Return [X, Y] of the center of cell containing provided text 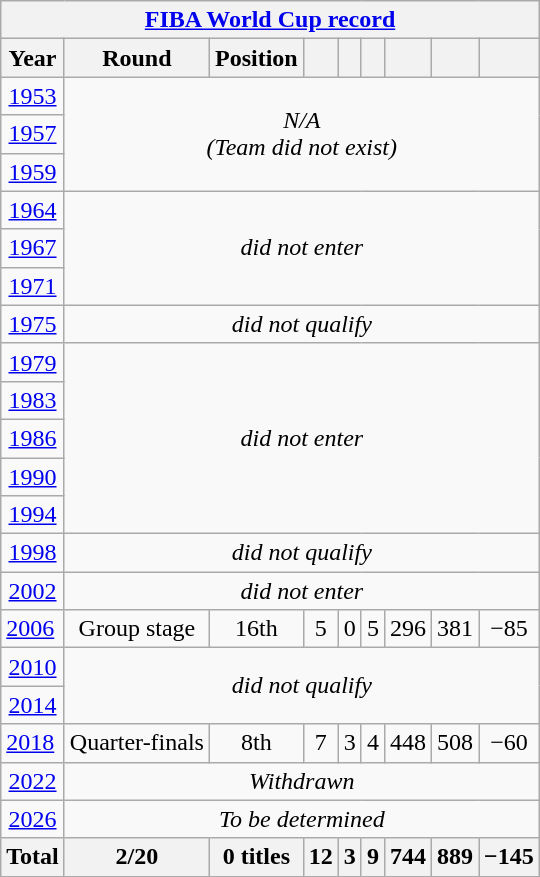
1959 [33, 172]
2026 [33, 819]
2018 [33, 743]
0 titles [256, 857]
1998 [33, 553]
7 [320, 743]
1971 [33, 286]
1986 [33, 438]
1975 [33, 324]
1979 [33, 362]
Withdrawn [302, 781]
2002 [33, 591]
2010 [33, 667]
−85 [510, 629]
1994 [33, 515]
2/20 [136, 857]
2022 [33, 781]
889 [454, 857]
To be determined [302, 819]
8th [256, 743]
448 [408, 743]
Round [136, 58]
16th [256, 629]
381 [454, 629]
12 [320, 857]
508 [454, 743]
1953 [33, 96]
Year [33, 58]
2006 [33, 629]
1957 [33, 134]
FIBA World Cup record [270, 20]
1964 [33, 210]
1983 [33, 400]
1990 [33, 477]
−60 [510, 743]
N/A(Team did not exist) [302, 134]
Total [33, 857]
−145 [510, 857]
296 [408, 629]
Position [256, 58]
4 [372, 743]
2014 [33, 705]
744 [408, 857]
9 [372, 857]
Quarter-finals [136, 743]
Group stage [136, 629]
0 [350, 629]
1967 [33, 248]
